Return [x, y] of the center of cell containing provided text 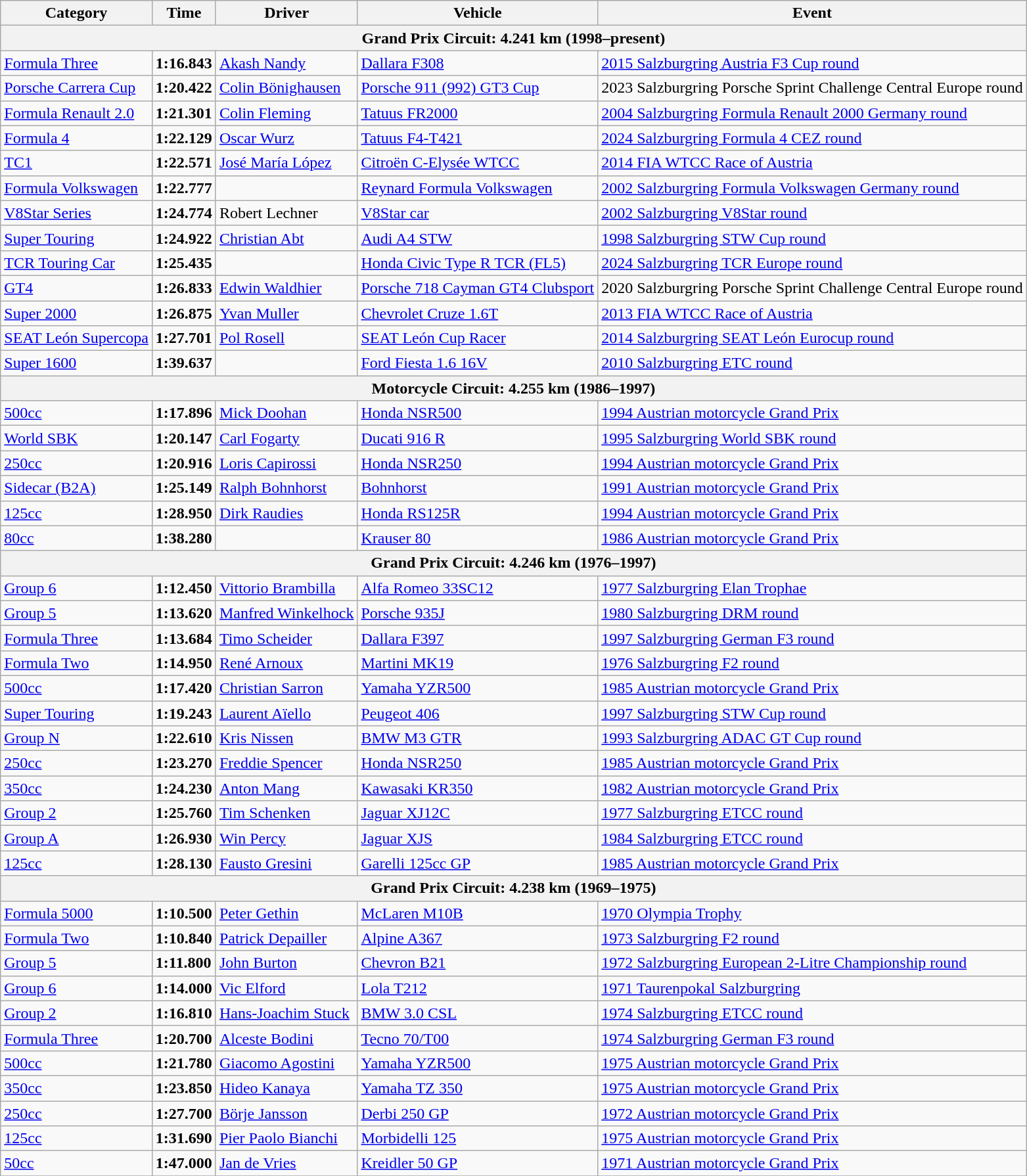
Bohnhorst [478, 488]
TCR Touring Car [76, 263]
1984 Salzburgring ETCC round [812, 838]
World SBK [76, 438]
Formula Renault 2.0 [76, 113]
1:27.700 [184, 1114]
Ford Fiesta 1.6 16V [478, 363]
GT4 [76, 288]
Chevron B21 [478, 963]
Time [184, 13]
McLaren M10B [478, 913]
Freddie Spencer [286, 763]
2015 Salzburgring Austria F3 Cup round [812, 63]
1:23.270 [184, 763]
1:22.777 [184, 188]
1:10.500 [184, 913]
Christian Sarron [286, 688]
1982 Austrian motorcycle Grand Prix [812, 788]
1:16.810 [184, 1013]
Timo Scheider [286, 638]
V8Star Series [76, 213]
Loris Capirossi [286, 463]
Fausto Gresini [286, 863]
2004 Salzburgring Formula Renault 2000 Germany round [812, 113]
Peugeot 406 [478, 713]
1993 Salzburgring ADAC GT Cup round [812, 738]
Morbidelli 125 [478, 1139]
1980 Salzburgring DRM round [812, 613]
Akash Nandy [286, 63]
Honda Civic Type R TCR (FL5) [478, 263]
1972 Austrian motorcycle Grand Prix [812, 1114]
Group N [76, 738]
1:38.280 [184, 538]
1972 Salzburgring European 2-Litre Championship round [812, 963]
Grand Prix Circuit: 4.241 km (1998–present) [514, 38]
2002 Salzburgring Formula Volkswagen Germany round [812, 188]
1:25.149 [184, 488]
1971 Austrian motorcycle Grand Prix [812, 1164]
1:27.701 [184, 338]
Porsche 911 (992) GT3 Cup [478, 88]
Grand Prix Circuit: 4.246 km (1976–1997) [514, 563]
1977 Salzburgring Elan Trophae [812, 588]
1:14.950 [184, 663]
Anton Mang [286, 788]
1:31.690 [184, 1139]
Super 1600 [76, 363]
Event [812, 13]
1:12.450 [184, 588]
1:28.130 [184, 863]
1:21.780 [184, 1063]
Mick Doohan [286, 413]
Carl Fogarty [286, 438]
Lola T212 [478, 988]
2023 Salzburgring Porsche Sprint Challenge Central Europe round [812, 88]
1:47.000 [184, 1164]
Citroën C-Elysée WTCC [478, 163]
1997 Salzburgring STW Cup round [812, 713]
José María López [286, 163]
Formula Volkswagen [76, 188]
1:13.620 [184, 613]
Jaguar XJS [478, 838]
Edwin Waldhier [286, 288]
Kris Nissen [286, 738]
Super 2000 [76, 313]
1:21.301 [184, 113]
1:28.950 [184, 513]
Tatuus F4-T421 [478, 138]
Derbi 250 GP [478, 1114]
1:24.922 [184, 238]
Pol Rosell [286, 338]
Driver [286, 13]
Laurent Aïello [286, 713]
Dirk Raudies [286, 513]
1:17.420 [184, 688]
1:14.000 [184, 988]
Vehicle [478, 13]
Reynard Formula Volkswagen [478, 188]
1:26.833 [184, 288]
2010 Salzburgring ETC round [812, 363]
1986 Austrian motorcycle Grand Prix [812, 538]
2002 Salzburgring V8Star round [812, 213]
Colin Bönighausen [286, 88]
80cc [76, 538]
V8Star car [478, 213]
1970 Olympia Trophy [812, 913]
SEAT León Supercopa [76, 338]
1:20.147 [184, 438]
1998 Salzburgring STW Cup round [812, 238]
Alpine A367 [478, 938]
1974 Salzburgring German F3 round [812, 1038]
Yamaha TZ 350 [478, 1088]
Patrick Depailler [286, 938]
Motorcycle Circuit: 4.255 km (1986–1997) [514, 388]
1:11.800 [184, 963]
Kawasaki KR350 [478, 788]
Pier Paolo Bianchi [286, 1139]
1:22.610 [184, 738]
SEAT León Cup Racer [478, 338]
1:25.435 [184, 263]
50cc [76, 1164]
1971 Taurenpokal Salzburgring [812, 988]
2013 FIA WTCC Race of Austria [812, 313]
Vic Elford [286, 988]
John Burton [286, 963]
1:25.760 [184, 813]
Jaguar XJ12C [478, 813]
Vittorio Brambilla [286, 588]
Audi A4 STW [478, 238]
Ducati 916 R [478, 438]
1:24.774 [184, 213]
1:20.422 [184, 88]
Giacomo Agostini [286, 1063]
Hideo Kanaya [286, 1088]
1:26.930 [184, 838]
Porsche 935J [478, 613]
Alceste Bodini [286, 1038]
1:39.637 [184, 363]
1:26.875 [184, 313]
Honda NSR500 [478, 413]
1995 Salzburgring World SBK round [812, 438]
Sidecar (B2A) [76, 488]
1973 Salzburgring F2 round [812, 938]
1:23.850 [184, 1088]
BMW 3.0 CSL [478, 1013]
Chevrolet Cruze 1.6T [478, 313]
2014 Salzburgring SEAT León Eurocup round [812, 338]
1:24.230 [184, 788]
Grand Prix Circuit: 4.238 km (1969–1975) [514, 888]
1997 Salzburgring German F3 round [812, 638]
Dallara F397 [478, 638]
Alfa Romeo 33SC12 [478, 588]
Formula 5000 [76, 913]
1:20.916 [184, 463]
Group A [76, 838]
Yvan Muller [286, 313]
Tim Schenken [286, 813]
1:20.700 [184, 1038]
1977 Salzburgring ETCC round [812, 813]
BMW M3 GTR [478, 738]
Robert Lechner [286, 213]
Honda RS125R [478, 513]
2014 FIA WTCC Race of Austria [812, 163]
1:13.684 [184, 638]
Börje Jansson [286, 1114]
2024 Salzburgring Formula 4 CEZ round [812, 138]
Tecno 70/T00 [478, 1038]
Ralph Bohnhorst [286, 488]
1:16.843 [184, 63]
Category [76, 13]
Kreidler 50 GP [478, 1164]
Martini MK19 [478, 663]
1:19.243 [184, 713]
1976 Salzburgring F2 round [812, 663]
2020 Salzburgring Porsche Sprint Challenge Central Europe round [812, 288]
Oscar Wurz [286, 138]
1:22.571 [184, 163]
2024 Salzburgring TCR Europe round [812, 263]
Krauser 80 [478, 538]
Colin Fleming [286, 113]
Manfred Winkelhock [286, 613]
1974 Salzburgring ETCC round [812, 1013]
TC1 [76, 163]
1991 Austrian motorcycle Grand Prix [812, 488]
1:10.840 [184, 938]
René Arnoux [286, 663]
Porsche Carrera Cup [76, 88]
Peter Gethin [286, 913]
Formula 4 [76, 138]
1:17.896 [184, 413]
Dallara F308 [478, 63]
Hans-Joachim Stuck [286, 1013]
1:22.129 [184, 138]
Tatuus FR2000 [478, 113]
Porsche 718 Cayman GT4 Clubsport [478, 288]
Win Percy [286, 838]
Jan de Vries [286, 1164]
Garelli 125cc GP [478, 863]
Christian Abt [286, 238]
